Output the [x, y] coordinate of the center of the cell containing the given text.  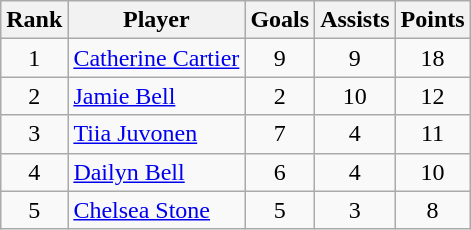
Goals [280, 20]
Dailyn Bell [156, 172]
11 [432, 134]
18 [432, 58]
Rank [34, 20]
Points [432, 20]
Assists [355, 20]
1 [34, 58]
Jamie Bell [156, 96]
Tiia Juvonen [156, 134]
7 [280, 134]
Player [156, 20]
Chelsea Stone [156, 210]
12 [432, 96]
8 [432, 210]
6 [280, 172]
Catherine Cartier [156, 58]
